Detect which cell encompasses the target text, then output its (X, Y) center coordinate. 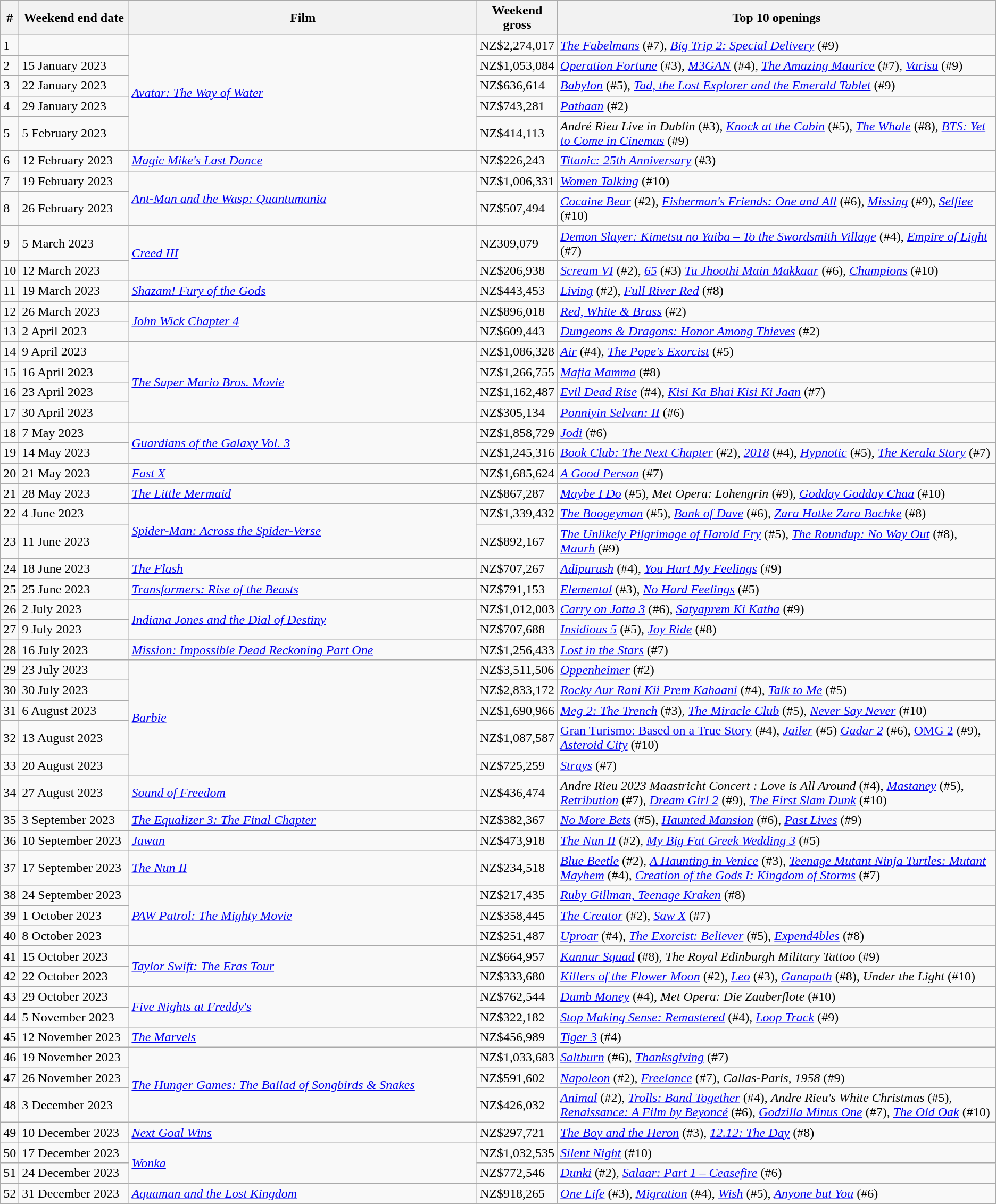
34 (10, 793)
35 (10, 820)
Jodi (#6) (777, 433)
The Nun II (303, 868)
33 (10, 765)
NZ$1,339,432 (517, 514)
8 October 2023 (74, 936)
22 January 2023 (74, 86)
NZ$251,487 (517, 936)
NZ$358,445 (517, 916)
25 (10, 589)
4 (10, 106)
Red, White & Brass (#2) (777, 311)
Uproar (#4), The Exorcist: Believer (#5), Expend4bles (#8) (777, 936)
26 March 2023 (74, 311)
17 December 2023 (74, 1153)
Aquaman and the Lost Kingdom (303, 1193)
26 February 2023 (74, 209)
30 April 2023 (74, 413)
NZ$1,858,729 (517, 433)
45 (10, 1037)
1 October 2023 (74, 916)
11 June 2023 (74, 541)
5 (10, 133)
NZ$382,367 (517, 820)
Top 10 openings (777, 18)
18 June 2023 (74, 568)
2 July 2023 (74, 609)
Avatar: The Way of Water (303, 93)
Killers of the Flower Moon (#2), Leo (#3), Ganapath (#8), Under the Light (#10) (777, 976)
39 (10, 916)
Barbie (303, 718)
31 (10, 711)
42 (10, 976)
Insidious 5 (#5), Joy Ride (#8) (777, 629)
48 (10, 1105)
15 (10, 372)
Maybe I Do (#5), Met Opera: Lohengrin (#9), Godday Godday Chaa (#10) (777, 493)
49 (10, 1133)
26 (10, 609)
Mafia Mamma (#8) (777, 372)
32 (10, 738)
6 August 2023 (74, 711)
3 December 2023 (74, 1105)
NZ$867,287 (517, 493)
The Little Mermaid (303, 493)
PAW Patrol: The Mighty Movie (303, 916)
Weekend end date (74, 18)
7 (10, 181)
40 (10, 936)
19 March 2023 (74, 291)
NZ$892,167 (517, 541)
Sound of Freedom (303, 793)
30 (10, 690)
6 (10, 161)
Shazam! Fury of the Gods (303, 291)
23 (10, 541)
Magic Mike's Last Dance (303, 161)
NZ$217,435 (517, 895)
Kannur Squad (#8), The Royal Edinburgh Military Tattoo (#9) (777, 956)
Ant-Man and the Wasp: Quantumania (303, 198)
10 (10, 270)
NZ$473,918 (517, 840)
Weekendgross (517, 18)
NZ$1,087,587 (517, 738)
NZ$1,256,433 (517, 650)
Jawan (303, 840)
29 October 2023 (74, 996)
10 December 2023 (74, 1133)
9 (10, 243)
Stop Making Sense: Remastered (#4), Loop Track (#9) (777, 1017)
14 (10, 352)
Dungeons & Dragons: Honor Among Thieves (#2) (777, 332)
NZ$1,006,331 (517, 181)
13 August 2023 (74, 738)
Wonka (303, 1163)
NZ$772,546 (517, 1173)
Scream VI (#2), 65 (#3) Tu Jhoothi Main Makkaar (#6), Champions (#10) (777, 270)
The Flash (303, 568)
Guardians of the Galaxy Vol. 3 (303, 443)
NZ$791,153 (517, 589)
NZ$414,113 (517, 133)
Pathaan (#2) (777, 106)
9 April 2023 (74, 352)
16 April 2023 (74, 372)
No More Bets (#5), Haunted Mansion (#6), Past Lives (#9) (777, 820)
Meg 2: The Trench (#3), The Miracle Club (#5), Never Say Never (#10) (777, 711)
11 (10, 291)
15 January 2023 (74, 65)
21 (10, 493)
NZ$591,602 (517, 1078)
Dumb Money (#4), Met Opera: Die Zauberflote (#10) (777, 996)
28 May 2023 (74, 493)
NZ$725,259 (517, 765)
Film (303, 18)
46 (10, 1058)
NZ$507,494 (517, 209)
The Unlikely Pilgrimage of Harold Fry (#5), The Roundup: No Way Out (#8), Maurh (#9) (777, 541)
4 June 2023 (74, 514)
22 October 2023 (74, 976)
NZ$322,182 (517, 1017)
NZ$896,018 (517, 311)
NZ$436,474 (517, 793)
The Equalizer 3: The Final Chapter (303, 820)
25 June 2023 (74, 589)
5 February 2023 (74, 133)
NZ$1,053,084 (517, 65)
The Boy and the Heron (#3), 12.12: The Day (#8) (777, 1133)
Saltburn (#6), Thanksgiving (#7) (777, 1058)
Blue Beetle (#2), A Haunting in Venice (#3), Teenage Mutant Ninja Turtles: Mutant Mayhem (#4), Creation of the Gods I: Kingdom of Storms (#7) (777, 868)
The Marvels (303, 1037)
12 November 2023 (74, 1037)
Next Goal Wins (303, 1133)
NZ$762,544 (517, 996)
50 (10, 1153)
Evil Dead Rise (#4), Kisi Ka Bhai Kisi Ki Jaan (#7) (777, 392)
Lost in the Stars (#7) (777, 650)
17 September 2023 (74, 868)
NZ$636,614 (517, 86)
Ponniyin Selvan: II (#6) (777, 413)
Spider-Man: Across the Spider-Verse (303, 531)
Five Nights at Freddy's (303, 1007)
Elemental (#3), No Hard Feelings (#5) (777, 589)
2 April 2023 (74, 332)
Women Talking (#10) (777, 181)
The Fabelmans (#7), Big Trip 2: Special Delivery (#9) (777, 45)
Book Club: The Next Chapter (#2), 2018 (#4), Hypnotic (#5), The Kerala Story (#7) (777, 453)
NZ$707,688 (517, 629)
47 (10, 1078)
Silent Night (#10) (777, 1153)
5 March 2023 (74, 243)
24 September 2023 (74, 895)
23 July 2023 (74, 670)
16 (10, 392)
41 (10, 956)
NZ$456,989 (517, 1037)
Oppenheimer (#2) (777, 670)
André Rieu Live in Dublin (#3), Knock at the Cabin (#5), The Whale (#8), BTS: Yet to Come in Cinemas (#9) (777, 133)
Living (#2), Full River Red (#8) (777, 291)
Adipurush (#4), You Hurt My Feelings (#9) (777, 568)
NZ$1,245,316 (517, 453)
Strays (#7) (777, 765)
15 October 2023 (74, 956)
17 (10, 413)
29 January 2023 (74, 106)
NZ$1,033,683 (517, 1058)
Cocaine Bear (#2), Fisherman's Friends: One and All (#6), Missing (#9), Selfiee (#10) (777, 209)
43 (10, 996)
NZ$918,265 (517, 1193)
The Boogeyman (#5), Bank of Dave (#6), Zara Hatke Zara Bachke (#8) (777, 514)
The Creator (#2), Saw X (#7) (777, 916)
NZ$1,012,003 (517, 609)
31 December 2023 (74, 1193)
NZ$664,957 (517, 956)
52 (10, 1193)
NZ$1,690,966 (517, 711)
NZ$297,721 (517, 1133)
28 (10, 650)
Transformers: Rise of the Beasts (303, 589)
13 (10, 332)
19 (10, 453)
24 December 2023 (74, 1173)
Napoleon (#2), Freelance (#7), Callas-Paris, 1958 (#9) (777, 1078)
Titanic: 25th Anniversary (#3) (777, 161)
NZ$426,032 (517, 1105)
Gran Turismo: Based on a True Story (#4), Jailer (#5) Gadar 2 (#6), OMG 2 (#9), Asteroid City (#10) (777, 738)
NZ$1,086,328 (517, 352)
NZ$305,134 (517, 413)
16 July 2023 (74, 650)
36 (10, 840)
Tiger 3 (#4) (777, 1037)
27 August 2023 (74, 793)
20 (10, 473)
NZ$333,680 (517, 976)
NZ$2,274,017 (517, 45)
NZ$609,443 (517, 332)
23 April 2023 (74, 392)
37 (10, 868)
30 July 2023 (74, 690)
3 September 2023 (74, 820)
1 (10, 45)
Babylon (#5), Tad, the Lost Explorer and the Emerald Tablet (#9) (777, 86)
Indiana Jones and the Dial of Destiny (303, 619)
18 (10, 433)
NZ309,079 (517, 243)
NZ$443,453 (517, 291)
Creed III (303, 253)
5 November 2023 (74, 1017)
26 November 2023 (74, 1078)
Andre Rieu 2023 Maastricht Concert : Love is All Around (#4), Mastaney (#5), Retribution (#7), Dream Girl 2 (#9), The First Slam Dunk (#10) (777, 793)
21 May 2023 (74, 473)
NZ$226,243 (517, 161)
NZ$234,518 (517, 868)
NZ$1,685,624 (517, 473)
14 May 2023 (74, 453)
12 February 2023 (74, 161)
# (10, 18)
2 (10, 65)
NZ$707,267 (517, 568)
38 (10, 895)
51 (10, 1173)
Mission: Impossible Dead Reckoning Part One (303, 650)
A Good Person (#7) (777, 473)
7 May 2023 (74, 433)
NZ$743,281 (517, 106)
Dunki (#2), Salaar: Part 1 – Ceasefire (#6) (777, 1173)
Taylor Swift: The Eras Tour (303, 966)
Carry on Jatta 3 (#6), Satyaprem Ki Katha (#9) (777, 609)
One Life (#3), Migration (#4), Wish (#5), Anyone but You (#6) (777, 1193)
Operation Fortune (#3), M3GAN (#4), The Amazing Maurice (#7), Varisu (#9) (777, 65)
8 (10, 209)
3 (10, 86)
22 (10, 514)
12 (10, 311)
29 (10, 670)
9 July 2023 (74, 629)
20 August 2023 (74, 765)
Fast X (303, 473)
NZ$3,511,506 (517, 670)
Ruby Gillman, Teenage Kraken (#8) (777, 895)
19 February 2023 (74, 181)
NZ$1,032,535 (517, 1153)
19 November 2023 (74, 1058)
NZ$206,938 (517, 270)
44 (10, 1017)
John Wick Chapter 4 (303, 321)
12 March 2023 (74, 270)
Rocky Aur Rani Kii Prem Kahaani (#4), Talk to Me (#5) (777, 690)
10 September 2023 (74, 840)
The Nun II (#2), My Big Fat Greek Wedding 3 (#5) (777, 840)
NZ$1,162,487 (517, 392)
Air (#4), The Pope's Exorcist (#5) (777, 352)
24 (10, 568)
NZ$2,833,172 (517, 690)
NZ$1,266,755 (517, 372)
The Hunger Games: The Ballad of Songbirds & Snakes (303, 1085)
Demon Slayer: Kimetsu no Yaiba – To the Swordsmith Village (#4), Empire of Light (#7) (777, 243)
The Super Mario Bros. Movie (303, 382)
27 (10, 629)
